Return the [x, y] coordinate for the center point of the cell that contains the specified text.  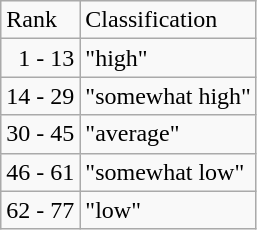
"somewhat high" [168, 96]
"average" [168, 134]
Classification [168, 20]
"somewhat low" [168, 172]
46 - 61 [40, 172]
1 - 13 [40, 58]
14 - 29 [40, 96]
30 - 45 [40, 134]
62 - 77 [40, 210]
Rank [40, 20]
"low" [168, 210]
"high" [168, 58]
